Output the (X, Y) coordinate of the center of the cell containing the given text.  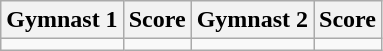
Gymnast 2 (252, 20)
Gymnast 1 (62, 20)
